Return [X, Y] of the center of cell containing provided text 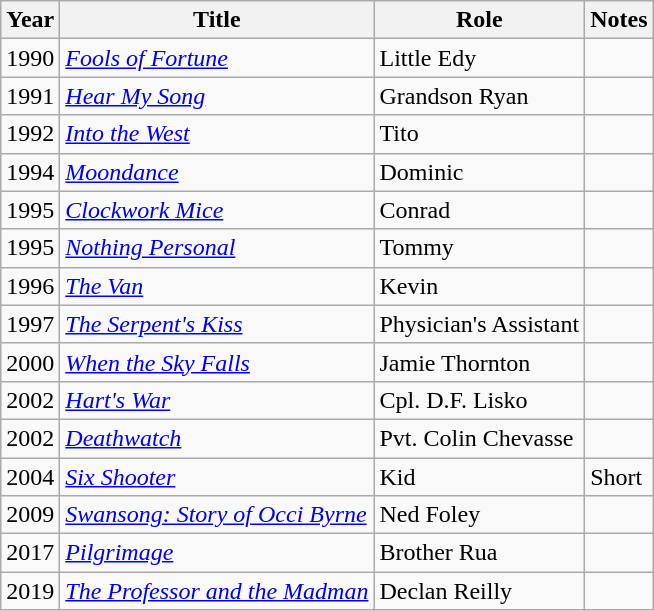
1996 [30, 286]
Clockwork Mice [217, 210]
Fools of Fortune [217, 58]
The Serpent's Kiss [217, 324]
Short [619, 477]
Six Shooter [217, 477]
2004 [30, 477]
2009 [30, 515]
1990 [30, 58]
Hear My Song [217, 96]
2017 [30, 553]
1992 [30, 134]
Hart's War [217, 400]
1991 [30, 96]
Year [30, 20]
Conrad [480, 210]
The Van [217, 286]
Pvt. Colin Chevasse [480, 438]
1997 [30, 324]
Nothing Personal [217, 248]
Role [480, 20]
Pilgrimage [217, 553]
Tommy [480, 248]
Little Edy [480, 58]
Jamie Thornton [480, 362]
Ned Foley [480, 515]
When the Sky Falls [217, 362]
Notes [619, 20]
2019 [30, 591]
Cpl. D.F. Lisko [480, 400]
2000 [30, 362]
Kevin [480, 286]
Declan Reilly [480, 591]
Title [217, 20]
Kid [480, 477]
The Professor and the Madman [217, 591]
Tito [480, 134]
Deathwatch [217, 438]
1994 [30, 172]
Into the West [217, 134]
Brother Rua [480, 553]
Dominic [480, 172]
Grandson Ryan [480, 96]
Moondance [217, 172]
Physician's Assistant [480, 324]
Swansong: Story of Occi Byrne [217, 515]
